Locate the cell with the specified text and output its (X, Y) center coordinate. 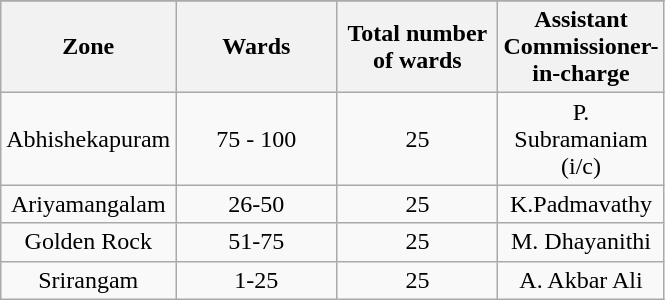
K.Padmavathy (581, 204)
Ariyamangalam (88, 204)
Zone (88, 47)
1-25 (256, 280)
M. Dhayanithi (581, 242)
75 - 100 (256, 139)
Assistant Commissioner-in-charge (581, 47)
Total number of wards (418, 47)
Abhishekapuram (88, 139)
51-75 (256, 242)
A. Akbar Ali (581, 280)
Wards (256, 47)
26-50 (256, 204)
Srirangam (88, 280)
Golden Rock (88, 242)
P. Subramaniam (i/c) (581, 139)
